Identify which cell holds the provided text, then report its (X, Y) central coordinate. 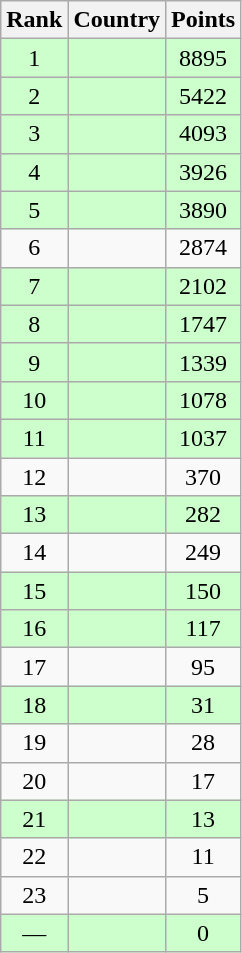
3926 (204, 172)
14 (34, 553)
23 (34, 895)
3 (34, 134)
2874 (204, 248)
7 (34, 286)
28 (204, 743)
6 (34, 248)
1078 (204, 400)
4093 (204, 134)
4 (34, 172)
1037 (204, 438)
282 (204, 515)
2102 (204, 286)
1339 (204, 362)
1 (34, 58)
0 (204, 933)
18 (34, 705)
1747 (204, 324)
16 (34, 629)
Rank (34, 20)
95 (204, 667)
10 (34, 400)
20 (34, 781)
3890 (204, 210)
2 (34, 96)
15 (34, 591)
22 (34, 857)
370 (204, 477)
117 (204, 629)
Country (117, 20)
249 (204, 553)
8 (34, 324)
— (34, 933)
31 (204, 705)
21 (34, 819)
9 (34, 362)
150 (204, 591)
5422 (204, 96)
12 (34, 477)
Points (204, 20)
19 (34, 743)
8895 (204, 58)
